Find where the given text appears and provide that cell's center as [X, Y] coordinate. 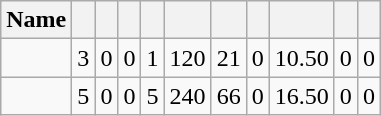
3 [84, 58]
1 [152, 58]
120 [188, 58]
16.50 [302, 96]
66 [228, 96]
21 [228, 58]
240 [188, 96]
Name [36, 20]
10.50 [302, 58]
